Scan for the cell matching the given text and deliver its (X, Y) coordinate at center. 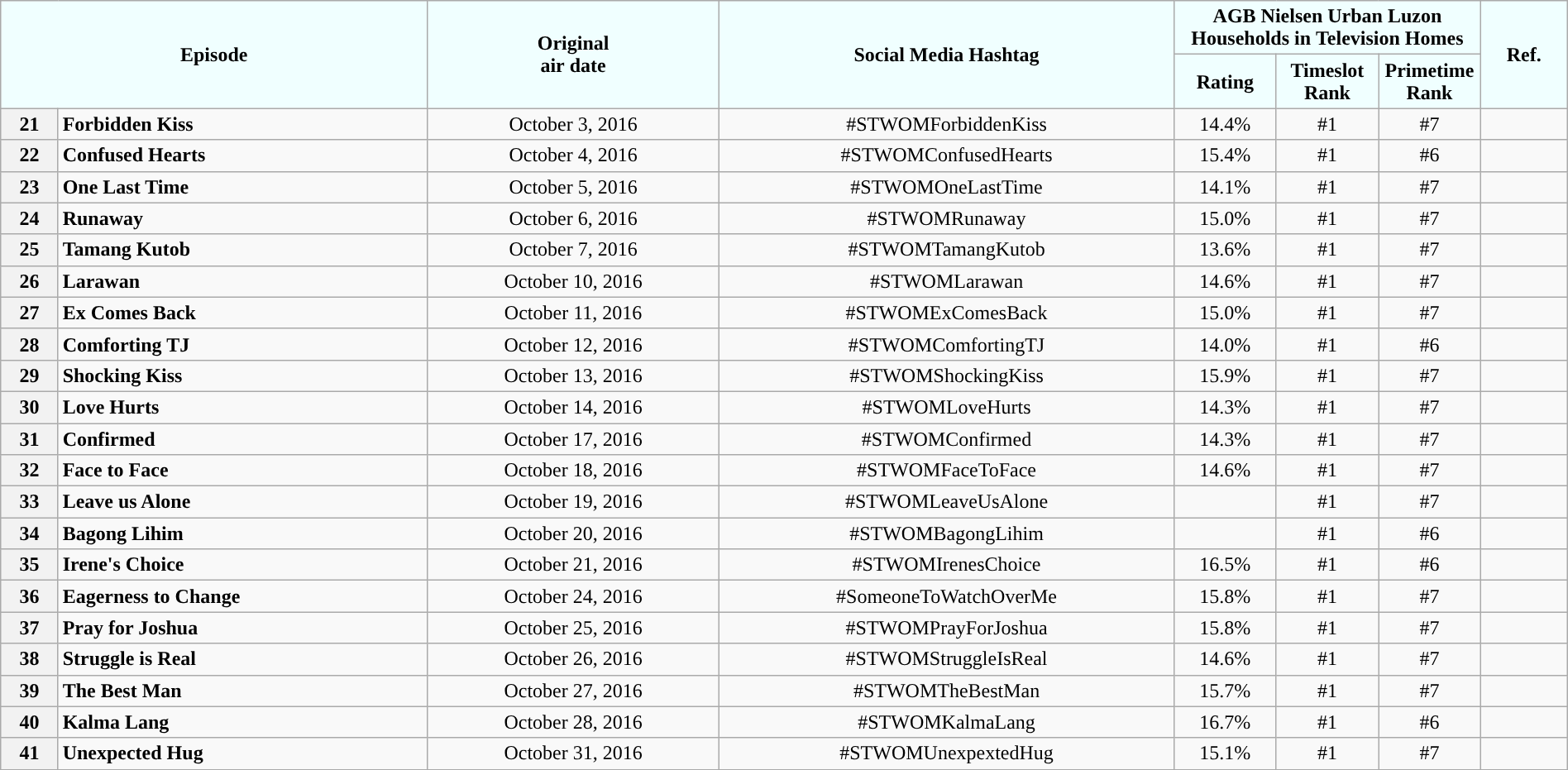
Struggle is Real (243, 659)
October 25, 2016 (574, 628)
October 4, 2016 (574, 155)
The Best Man (243, 691)
33 (30, 502)
Larawan (243, 281)
October 19, 2016 (574, 502)
October 7, 2016 (574, 250)
#STWOMBagongLihim (947, 533)
October 21, 2016 (574, 565)
October 26, 2016 (574, 659)
21 (30, 124)
24 (30, 218)
37 (30, 628)
#STWOMLarawan (947, 281)
39 (30, 691)
26 (30, 281)
October 11, 2016 (574, 313)
Bagong Lihim (243, 533)
#STWOMTheBestMan (947, 691)
Runaway (243, 218)
Confused Hearts (243, 155)
October 13, 2016 (574, 375)
#STWOMFaceToFace (947, 471)
October 27, 2016 (574, 691)
October 5, 2016 (574, 187)
#STWOMLoveHurts (947, 407)
Tamang Kutob (243, 250)
15.4% (1226, 155)
41 (30, 753)
#STWOMComfortingTJ (947, 344)
23 (30, 187)
Comforting TJ (243, 344)
Originalair date (574, 55)
#STWOMExComesBack (947, 313)
October 31, 2016 (574, 753)
15.1% (1226, 753)
#STWOMUnexpextedHug (947, 753)
One Last Time (243, 187)
Face to Face (243, 471)
Love Hurts (243, 407)
31 (30, 439)
#STWOMStruggleIsReal (947, 659)
14.0% (1226, 344)
AGB Nielsen Urban Luzon Households in Television Homes (1328, 28)
Ex Comes Back (243, 313)
25 (30, 250)
Rating (1226, 81)
13.6% (1226, 250)
28 (30, 344)
Pray for Joshua (243, 628)
27 (30, 313)
Episode (214, 55)
#STWOMKalmaLang (947, 722)
Forbidden Kiss (243, 124)
#STWOMShockingKiss (947, 375)
October 3, 2016 (574, 124)
October 12, 2016 (574, 344)
40 (30, 722)
#STWOMLeaveUsAlone (947, 502)
Timeslot Rank (1327, 81)
October 10, 2016 (574, 281)
#STWOMOneLastTime (947, 187)
October 6, 2016 (574, 218)
Eagerness to Change (243, 596)
16.5% (1226, 565)
Primetime Rank (1430, 81)
Shocking Kiss (243, 375)
Leave us Alone (243, 502)
October 14, 2016 (574, 407)
15.9% (1226, 375)
#STWOMPrayForJoshua (947, 628)
14.4% (1226, 124)
34 (30, 533)
14.1% (1226, 187)
38 (30, 659)
Confirmed (243, 439)
October 18, 2016 (574, 471)
15.7% (1226, 691)
#STWOMConfirmed (947, 439)
Social Media Hashtag (947, 55)
29 (30, 375)
Kalma Lang (243, 722)
#STWOMRunaway (947, 218)
Irene's Choice (243, 565)
36 (30, 596)
October 24, 2016 (574, 596)
#STWOMTamangKutob (947, 250)
October 28, 2016 (574, 722)
Unexpected Hug (243, 753)
October 20, 2016 (574, 533)
16.7% (1226, 722)
#STWOMForbiddenKiss (947, 124)
October 17, 2016 (574, 439)
Ref. (1523, 55)
#SomeoneToWatchOverMe (947, 596)
#STWOMIrenesChoice (947, 565)
#STWOMConfusedHearts (947, 155)
35 (30, 565)
32 (30, 471)
30 (30, 407)
22 (30, 155)
